Determine the [x, y] coordinate at the center of the cell enclosing the given text.  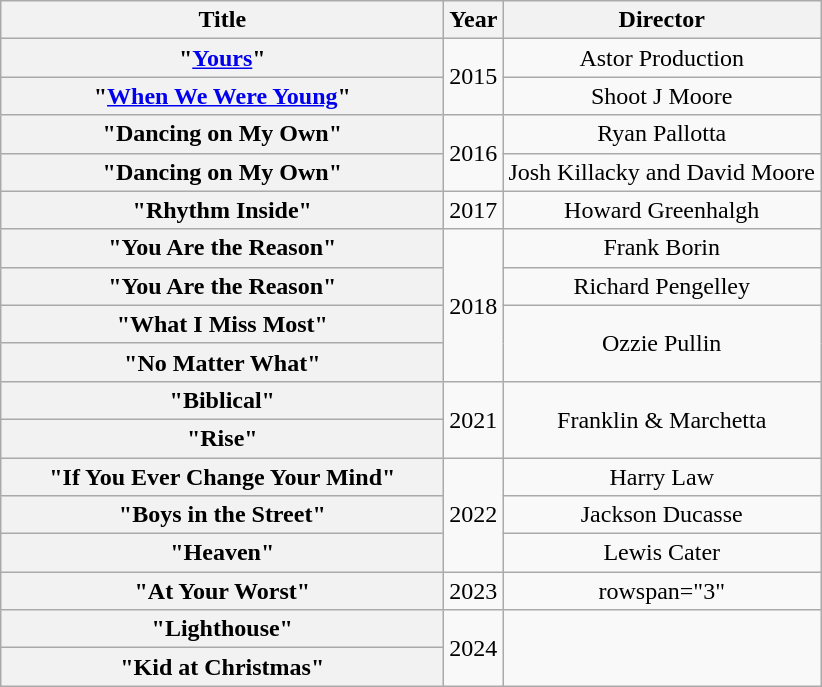
2022 [474, 515]
Franklin & Marchetta [662, 419]
Ryan Pallotta [662, 134]
rowspan="3" [662, 591]
Title [222, 20]
"No Matter What" [222, 362]
Director [662, 20]
Richard Pengelley [662, 286]
Howard Greenhalgh [662, 210]
2018 [474, 305]
"Yours" [222, 58]
"If You Ever Change Your Mind" [222, 477]
Jackson Ducasse [662, 515]
2017 [474, 210]
"When We Were Young" [222, 96]
2021 [474, 419]
"Biblical" [222, 400]
2023 [474, 591]
"What I Miss Most" [222, 324]
"Rhythm Inside" [222, 210]
"At Your Worst" [222, 591]
Astor Production [662, 58]
Year [474, 20]
Josh Killacky and David Moore [662, 172]
"Kid at Christmas" [222, 667]
Harry Law [662, 477]
Shoot J Moore [662, 96]
2016 [474, 153]
Lewis Cater [662, 553]
"Heaven" [222, 553]
"Lighthouse" [222, 629]
Ozzie Pullin [662, 343]
"Rise" [222, 438]
2024 [474, 648]
Frank Borin [662, 248]
"Boys in the Street" [222, 515]
2015 [474, 77]
